Return [x, y] of the center of cell containing provided text 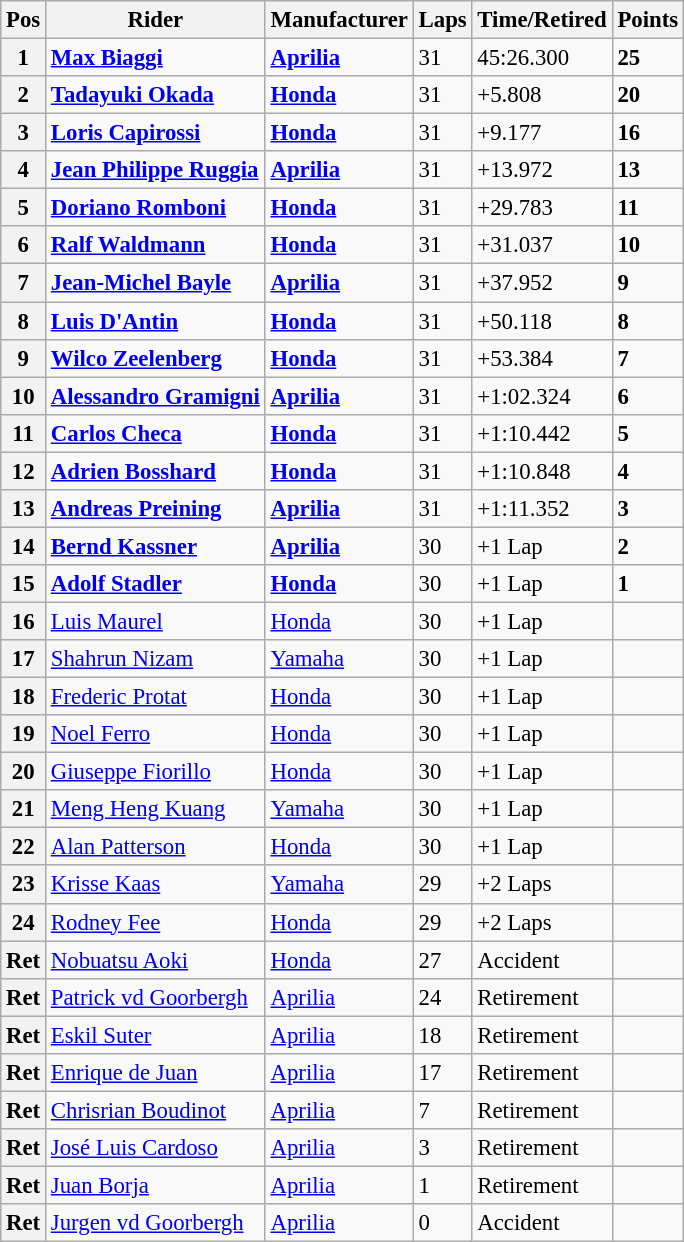
Bernd Kassner [156, 546]
+50.118 [542, 321]
Luis D'Antin [156, 321]
27 [442, 960]
Doriano Romboni [156, 208]
Time/Retired [542, 20]
+5.808 [542, 95]
+29.783 [542, 208]
Meng Heng Kuang [156, 809]
Andreas Preining [156, 509]
Tadayuki Okada [156, 95]
Luis Maurel [156, 621]
Laps [442, 20]
Enrique de Juan [156, 1073]
+9.177 [542, 133]
Adrien Bosshard [156, 471]
Wilco Zeelenberg [156, 358]
12 [24, 471]
Rodney Fee [156, 922]
Giuseppe Fiorillo [156, 772]
Jean Philippe Ruggia [156, 170]
Frederic Protat [156, 697]
15 [24, 584]
Juan Borja [156, 1185]
Rider [156, 20]
19 [24, 734]
25 [648, 58]
Nobuatsu Aoki [156, 960]
+37.952 [542, 283]
Alan Patterson [156, 847]
22 [24, 847]
Noel Ferro [156, 734]
+53.384 [542, 358]
Max Biaggi [156, 58]
Loris Capirossi [156, 133]
Eskil Suter [156, 1035]
Pos [24, 20]
23 [24, 885]
14 [24, 546]
0 [442, 1223]
Chrisrian Boudinot [156, 1110]
+1:10.442 [542, 433]
Jean-Michel Bayle [156, 283]
Carlos Checa [156, 433]
José Luis Cardoso [156, 1148]
+13.972 [542, 170]
Adolf Stadler [156, 584]
Jurgen vd Goorbergh [156, 1223]
Ralf Waldmann [156, 245]
+1:02.324 [542, 396]
Points [648, 20]
21 [24, 809]
Manufacturer [339, 20]
Shahrun Nizam [156, 659]
45:26.300 [542, 58]
+1:10.848 [542, 471]
+1:11.352 [542, 509]
Krisse Kaas [156, 885]
Patrick vd Goorbergh [156, 997]
Alessandro Gramigni [156, 396]
+31.037 [542, 245]
